Search for the cell housing the specified text and yield its [x, y] center coordinate. 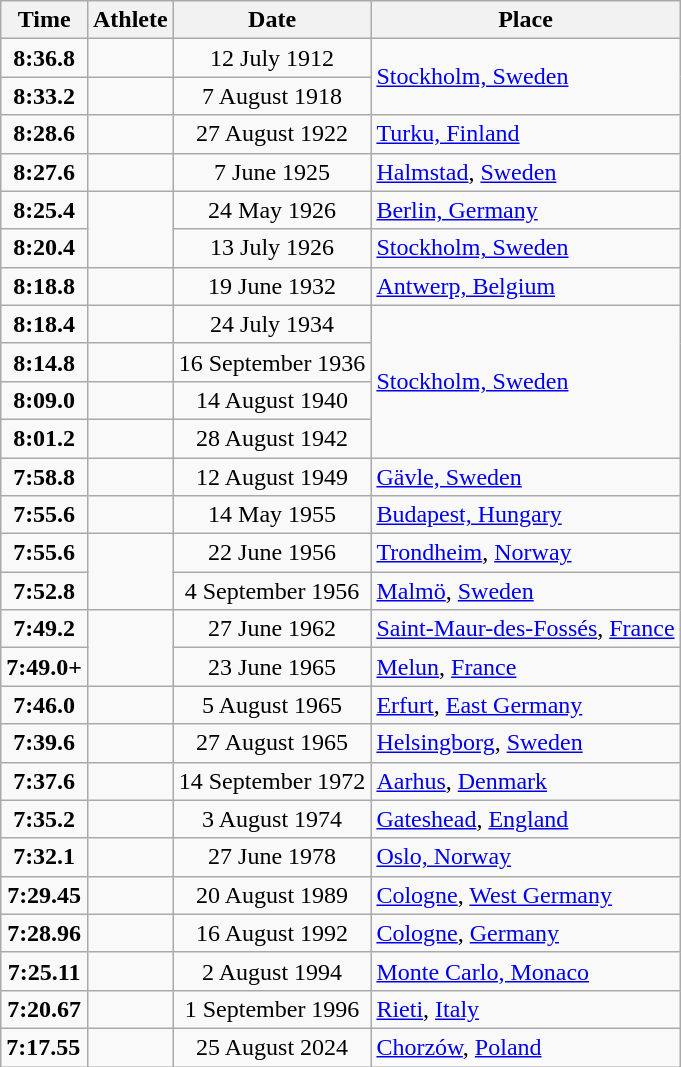
27 June 1978 [272, 857]
24 May 1926 [272, 210]
20 August 1989 [272, 895]
7:20.67 [44, 1009]
8:14.8 [44, 362]
13 July 1926 [272, 248]
Melun, France [526, 667]
7:25.11 [44, 971]
Oslo, Norway [526, 857]
27 June 1962 [272, 629]
7:49.2 [44, 629]
Turku, Finland [526, 134]
14 September 1972 [272, 781]
Time [44, 20]
7:49.0+ [44, 667]
3 August 1974 [272, 819]
8:09.0 [44, 400]
Halmstad, Sweden [526, 172]
25 August 2024 [272, 1047]
4 September 1956 [272, 591]
Gateshead, England [526, 819]
27 August 1922 [272, 134]
12 July 1912 [272, 58]
8:33.2 [44, 96]
Saint-Maur-des-Fossés, France [526, 629]
8:27.6 [44, 172]
7:52.8 [44, 591]
8:18.8 [44, 286]
16 August 1992 [272, 933]
7:28.96 [44, 933]
Helsingborg, Sweden [526, 743]
Athlete [130, 20]
Cologne, West Germany [526, 895]
8:20.4 [44, 248]
Aarhus, Denmark [526, 781]
28 August 1942 [272, 438]
5 August 1965 [272, 705]
7:58.8 [44, 477]
14 May 1955 [272, 515]
Place [526, 20]
Malmö, Sweden [526, 591]
8:01.2 [44, 438]
Chorzów, Poland [526, 1047]
7:29.45 [44, 895]
Antwerp, Belgium [526, 286]
7:46.0 [44, 705]
27 August 1965 [272, 743]
8:28.6 [44, 134]
Cologne, Germany [526, 933]
7:37.6 [44, 781]
7:17.55 [44, 1047]
Date [272, 20]
24 July 1934 [272, 324]
Trondheim, Norway [526, 553]
Budapest, Hungary [526, 515]
16 September 1936 [272, 362]
8:36.8 [44, 58]
7 June 1925 [272, 172]
7:32.1 [44, 857]
Rieti, Italy [526, 1009]
Berlin, Germany [526, 210]
7 August 1918 [272, 96]
22 June 1956 [272, 553]
2 August 1994 [272, 971]
Erfurt, East Germany [526, 705]
8:18.4 [44, 324]
8:25.4 [44, 210]
7:39.6 [44, 743]
23 June 1965 [272, 667]
14 August 1940 [272, 400]
Gävle, Sweden [526, 477]
Monte Carlo, Monaco [526, 971]
7:35.2 [44, 819]
19 June 1932 [272, 286]
12 August 1949 [272, 477]
1 September 1996 [272, 1009]
